Extract the [x, y] coordinate from the center of the cell holding the provided text.  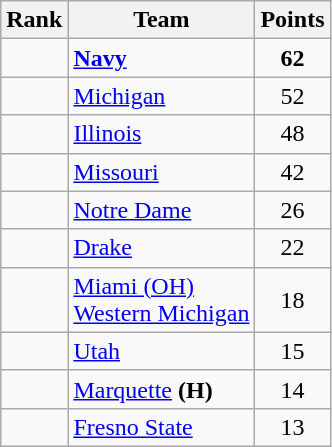
15 [292, 351]
26 [292, 210]
Utah [162, 351]
18 [292, 300]
22 [292, 248]
Marquette (H) [162, 389]
Illinois [162, 134]
Michigan [162, 96]
52 [292, 96]
62 [292, 58]
48 [292, 134]
Navy [162, 58]
Drake [162, 248]
Points [292, 20]
Notre Dame [162, 210]
Fresno State [162, 427]
Missouri [162, 172]
Team [162, 20]
42 [292, 172]
Miami (OH)Western Michigan [162, 300]
14 [292, 389]
13 [292, 427]
Rank [34, 20]
